Return the (X, Y) coordinate for the center point of the cell that contains the specified text.  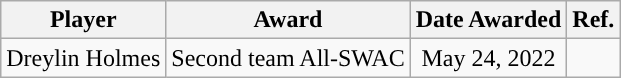
Second team All-SWAC (288, 58)
Date Awarded (488, 20)
Dreylin Holmes (84, 58)
May 24, 2022 (488, 58)
Player (84, 20)
Ref. (594, 20)
Award (288, 20)
